Identify which cell holds the provided text, then report its [X, Y] central coordinate. 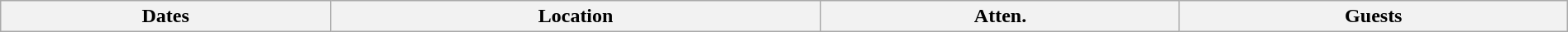
Guests [1373, 16]
Location [576, 16]
Atten. [1001, 16]
Dates [165, 16]
